For the text-containing cell, return its midpoint in (X, Y) coordinate format. 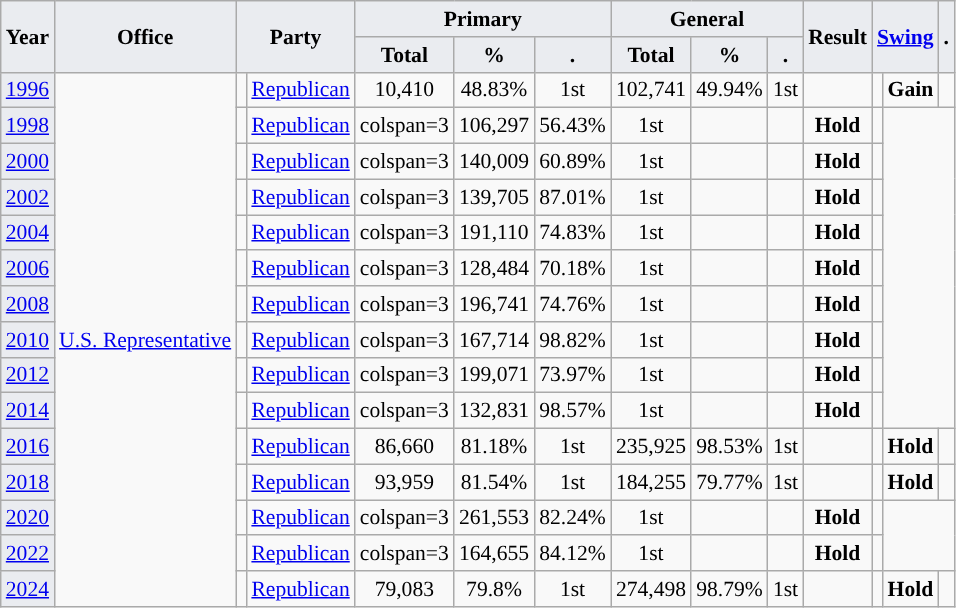
2018 (28, 482)
2022 (28, 554)
235,925 (651, 447)
2024 (28, 589)
48.83% (494, 90)
167,714 (494, 340)
184,255 (651, 482)
2012 (28, 375)
2020 (28, 518)
60.89% (572, 162)
2002 (28, 197)
81.18% (494, 447)
73.97% (572, 375)
Swing (906, 36)
Result (838, 36)
79,083 (404, 589)
Party (296, 36)
98.57% (572, 411)
2006 (28, 269)
132,831 (494, 411)
Gain (910, 90)
1998 (28, 126)
261,553 (494, 518)
2008 (28, 304)
1996 (28, 90)
Office (145, 36)
140,009 (494, 162)
274,498 (651, 589)
86,660 (404, 447)
2004 (28, 233)
93,959 (404, 482)
Primary (483, 19)
Year (28, 36)
139,705 (494, 197)
10,410 (404, 90)
196,741 (494, 304)
98.53% (730, 447)
49.94% (730, 90)
79.77% (730, 482)
199,071 (494, 375)
87.01% (572, 197)
70.18% (572, 269)
2000 (28, 162)
74.83% (572, 233)
U.S. Representative (145, 339)
98.79% (730, 589)
74.76% (572, 304)
164,655 (494, 554)
106,297 (494, 126)
2014 (28, 411)
2010 (28, 340)
102,741 (651, 90)
82.24% (572, 518)
General (707, 19)
191,110 (494, 233)
98.82% (572, 340)
128,484 (494, 269)
79.8% (494, 589)
56.43% (572, 126)
84.12% (572, 554)
81.54% (494, 482)
2016 (28, 447)
